Identify which cell holds the provided text, then report its (X, Y) central coordinate. 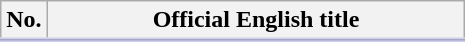
Official English title (256, 21)
No. (24, 21)
